Provide the [X, Y] coordinate of the cell's center where the given text is located.  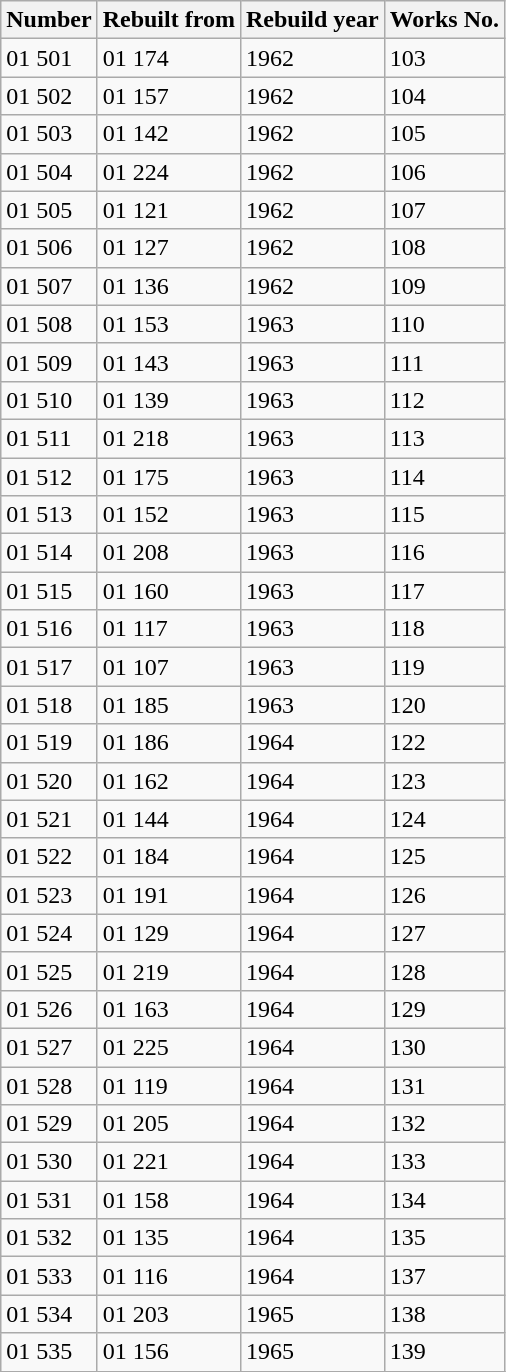
01 502 [49, 96]
01 157 [168, 96]
01 511 [49, 438]
01 503 [49, 134]
137 [444, 1276]
Works No. [444, 20]
01 501 [49, 58]
Number [49, 20]
01 107 [168, 667]
01 144 [168, 819]
123 [444, 781]
01 509 [49, 362]
01 184 [168, 857]
01 129 [168, 933]
01 203 [168, 1314]
01 153 [168, 324]
01 185 [168, 705]
127 [444, 933]
01 506 [49, 248]
01 529 [49, 1124]
105 [444, 134]
01 521 [49, 819]
01 218 [168, 438]
120 [444, 705]
01 535 [49, 1352]
108 [444, 248]
01 527 [49, 1047]
01 510 [49, 400]
01 533 [49, 1276]
01 142 [168, 134]
01 518 [49, 705]
01 174 [168, 58]
01 205 [168, 1124]
139 [444, 1352]
01 186 [168, 743]
111 [444, 362]
113 [444, 438]
01 225 [168, 1047]
01 221 [168, 1162]
01 117 [168, 629]
01 534 [49, 1314]
106 [444, 172]
01 517 [49, 667]
112 [444, 400]
01 135 [168, 1238]
133 [444, 1162]
128 [444, 971]
01 513 [49, 515]
01 525 [49, 971]
135 [444, 1238]
115 [444, 515]
103 [444, 58]
122 [444, 743]
01 116 [168, 1276]
125 [444, 857]
01 526 [49, 1009]
01 504 [49, 172]
01 522 [49, 857]
01 508 [49, 324]
01 119 [168, 1085]
01 160 [168, 591]
01 516 [49, 629]
104 [444, 96]
138 [444, 1314]
01 515 [49, 591]
131 [444, 1085]
118 [444, 629]
01 524 [49, 933]
107 [444, 210]
01 519 [49, 743]
01 152 [168, 515]
01 514 [49, 553]
01 139 [168, 400]
01 507 [49, 286]
126 [444, 895]
01 531 [49, 1200]
01 162 [168, 781]
01 158 [168, 1200]
130 [444, 1047]
01 530 [49, 1162]
134 [444, 1200]
Rebuild year [312, 20]
132 [444, 1124]
129 [444, 1009]
01 505 [49, 210]
01 224 [168, 172]
Rebuilt from [168, 20]
01 163 [168, 1009]
01 512 [49, 477]
01 121 [168, 210]
01 136 [168, 286]
119 [444, 667]
109 [444, 286]
01 156 [168, 1352]
01 191 [168, 895]
01 175 [168, 477]
01 520 [49, 781]
01 143 [168, 362]
114 [444, 477]
01 127 [168, 248]
01 523 [49, 895]
01 528 [49, 1085]
117 [444, 591]
01 208 [168, 553]
01 219 [168, 971]
124 [444, 819]
110 [444, 324]
116 [444, 553]
01 532 [49, 1238]
